Search for the cell housing the specified text and yield its [x, y] center coordinate. 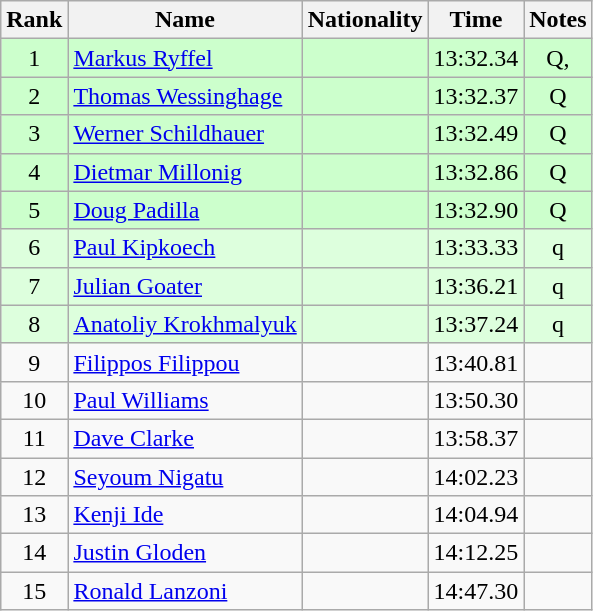
Ronald Lanzoni [185, 591]
Thomas Wessinghage [185, 96]
11 [34, 438]
13:40.81 [476, 362]
Paul Kipkoech [185, 248]
Filippos Filippou [185, 362]
5 [34, 210]
Doug Padilla [185, 210]
8 [34, 324]
2 [34, 96]
3 [34, 134]
Anatoliy Krokhmalyuk [185, 324]
14:47.30 [476, 591]
10 [34, 400]
14:02.23 [476, 477]
7 [34, 286]
Kenji Ide [185, 515]
Dietmar Millonig [185, 172]
Time [476, 20]
Dave Clarke [185, 438]
Nationality [365, 20]
13:37.24 [476, 324]
Paul Williams [185, 400]
Rank [34, 20]
Werner Schildhauer [185, 134]
Name [185, 20]
Justin Gloden [185, 553]
Q, [558, 58]
13:58.37 [476, 438]
4 [34, 172]
Markus Ryffel [185, 58]
12 [34, 477]
13:32.34 [476, 58]
13:32.49 [476, 134]
Julian Goater [185, 286]
9 [34, 362]
14:12.25 [476, 553]
13 [34, 515]
13:32.37 [476, 96]
15 [34, 591]
14 [34, 553]
14:04.94 [476, 515]
13:32.90 [476, 210]
13:50.30 [476, 400]
13:36.21 [476, 286]
13:33.33 [476, 248]
Seyoum Nigatu [185, 477]
1 [34, 58]
Notes [558, 20]
13:32.86 [476, 172]
6 [34, 248]
